From the cell containing the given text, extract its center point as [x, y] coordinate. 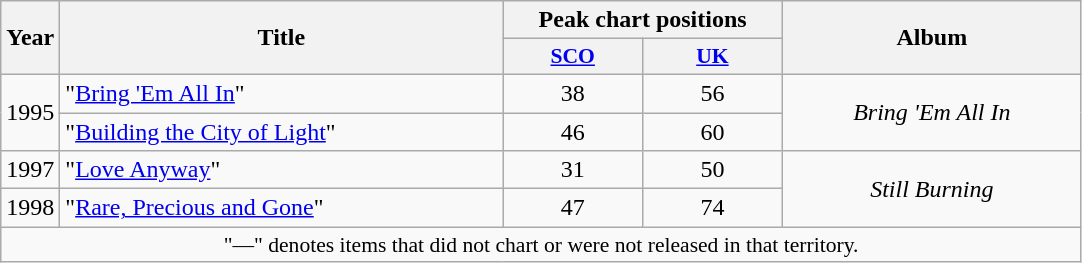
"—" denotes items that did not chart or were not released in that territory. [542, 245]
SCO [573, 57]
38 [573, 93]
Bring 'Em All In [932, 112]
UK [713, 57]
46 [573, 131]
1997 [30, 170]
74 [713, 208]
Album [932, 38]
"Love Anyway" [282, 170]
"Rare, Precious and Gone" [282, 208]
1998 [30, 208]
"Bring 'Em All In" [282, 93]
Year [30, 38]
Title [282, 38]
50 [713, 170]
1995 [30, 112]
60 [713, 131]
Still Burning [932, 189]
56 [713, 93]
31 [573, 170]
Peak chart positions [642, 20]
"Building the City of Light" [282, 131]
47 [573, 208]
